From the cell containing the given text, extract its center point as (X, Y) coordinate. 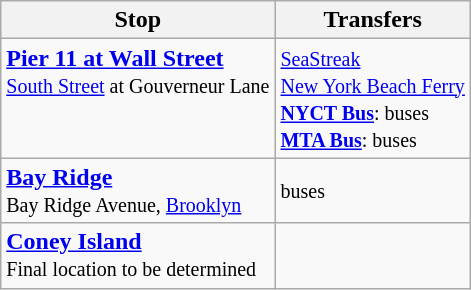
Pier 11 at Wall StreetSouth Street at Gouverneur Lane (138, 98)
Coney IslandFinal location to be determined (138, 256)
Transfers (372, 20)
Stop (138, 20)
SeaStreakNew York Beach Ferry NYCT Bus: busesMTA Bus: buses (372, 98)
Bay RidgeBay Ridge Avenue, Brooklyn (138, 190)
buses (372, 190)
